Provide the (X, Y) coordinate of the cell's center where the given text is located.  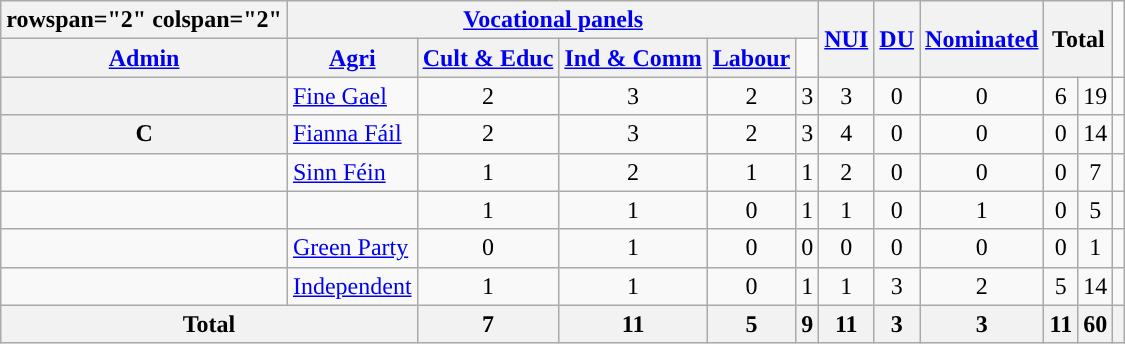
4 (846, 134)
6 (1061, 96)
Labour (751, 58)
Sinn Féin (352, 172)
9 (808, 324)
Fianna Fáil (352, 134)
Ind & Comm (633, 58)
Green Party (352, 248)
Independent (352, 286)
DU (897, 39)
Cult & Educ (488, 58)
19 (1096, 96)
NUI (846, 39)
Fine Gael (352, 96)
Nominated (982, 39)
60 (1096, 324)
C (144, 134)
Agri (352, 58)
Vocational panels (552, 20)
rowspan="2" colspan="2" (144, 20)
Admin (144, 58)
